Return the (X, Y) coordinate for the center point of the cell that contains the specified text.  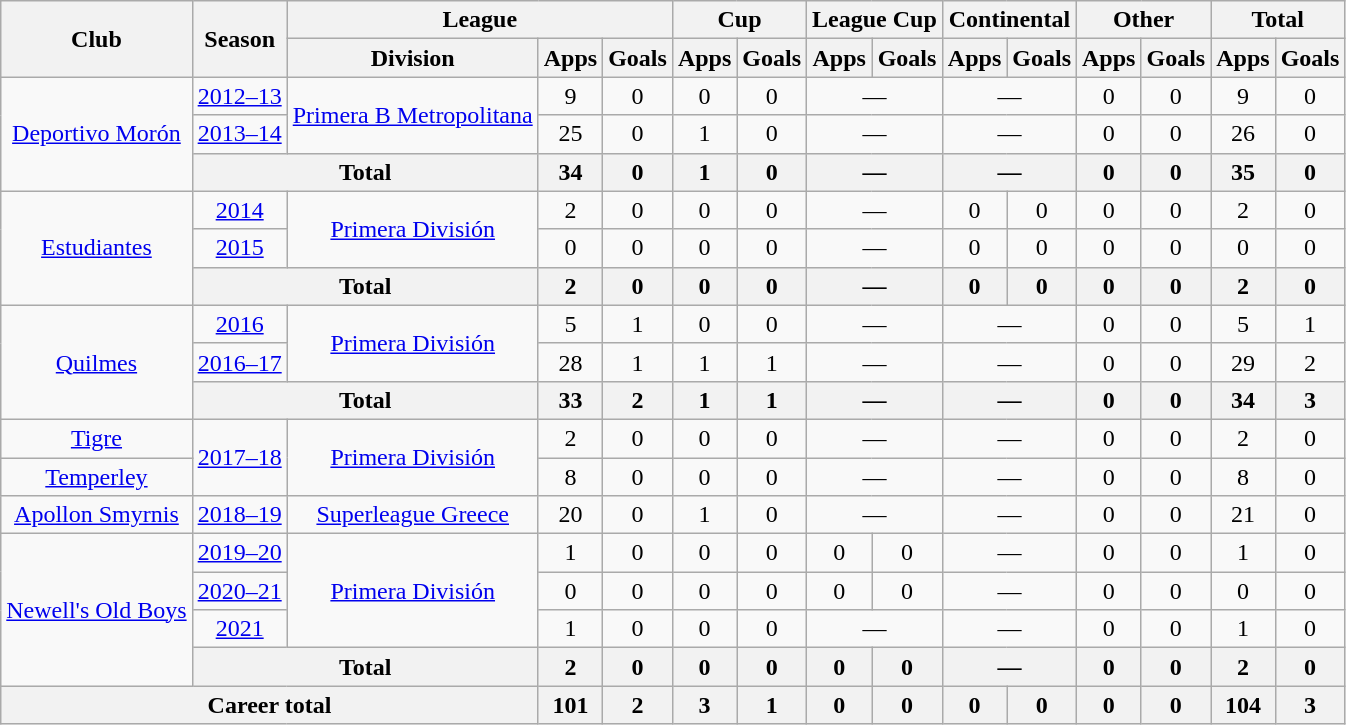
Quilmes (96, 362)
League (480, 20)
Career total (270, 705)
104 (1243, 705)
29 (1243, 362)
Division (412, 58)
2015 (240, 248)
2021 (240, 629)
2014 (240, 210)
Tigre (96, 438)
2013–14 (240, 134)
Cup (739, 20)
2017–18 (240, 457)
Continental (1009, 20)
35 (1243, 172)
Club (96, 39)
25 (570, 134)
Primera B Metropolitana (412, 115)
Season (240, 39)
2012–13 (240, 96)
21 (1243, 515)
2020–21 (240, 591)
League Cup (875, 20)
Newell's Old Boys (96, 610)
2019–20 (240, 553)
101 (570, 705)
2018–19 (240, 515)
Temperley (96, 477)
Other (1144, 20)
Estudiantes (96, 248)
2016–17 (240, 362)
33 (570, 400)
Deportivo Morón (96, 134)
28 (570, 362)
20 (570, 515)
Apollon Smyrnis (96, 515)
Superleague Greece (412, 515)
26 (1243, 134)
2016 (240, 324)
